Locate the cell with the specified text and output its [X, Y] center coordinate. 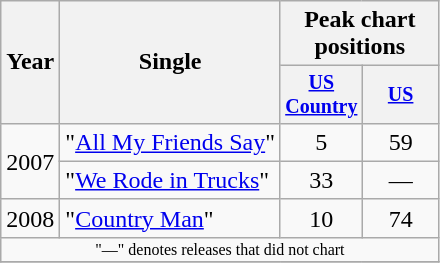
Single [170, 62]
US [400, 94]
Year [30, 62]
Peak chartpositions [360, 34]
74 [400, 218]
"—" denotes releases that did not chart [220, 249]
5 [321, 142]
— [400, 180]
"Country Man" [170, 218]
2008 [30, 218]
"We Rode in Trucks" [170, 180]
2007 [30, 161]
10 [321, 218]
US Country [321, 94]
33 [321, 180]
"All My Friends Say" [170, 142]
59 [400, 142]
